Return [X, Y] of the center of cell containing provided text 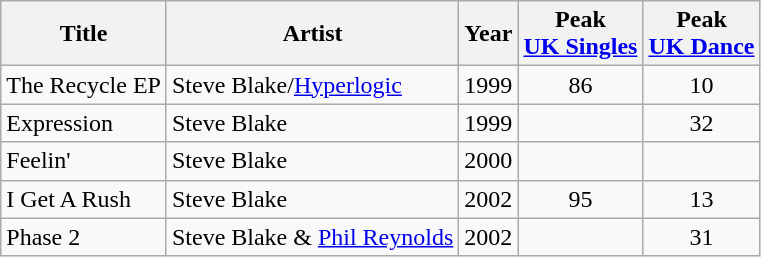
95 [580, 199]
86 [580, 85]
Feelin' [84, 161]
Title [84, 34]
Expression [84, 123]
32 [702, 123]
13 [702, 199]
2000 [488, 161]
The Recycle EP [84, 85]
Peak UK Singles [580, 34]
Year [488, 34]
Steve Blake/Hyperlogic [312, 85]
Steve Blake & Phil Reynolds [312, 237]
10 [702, 85]
Artist [312, 34]
31 [702, 237]
Peak UK Dance [702, 34]
I Get A Rush [84, 199]
Phase 2 [84, 237]
